Output the (X, Y) coordinate of the center of the cell containing the given text.  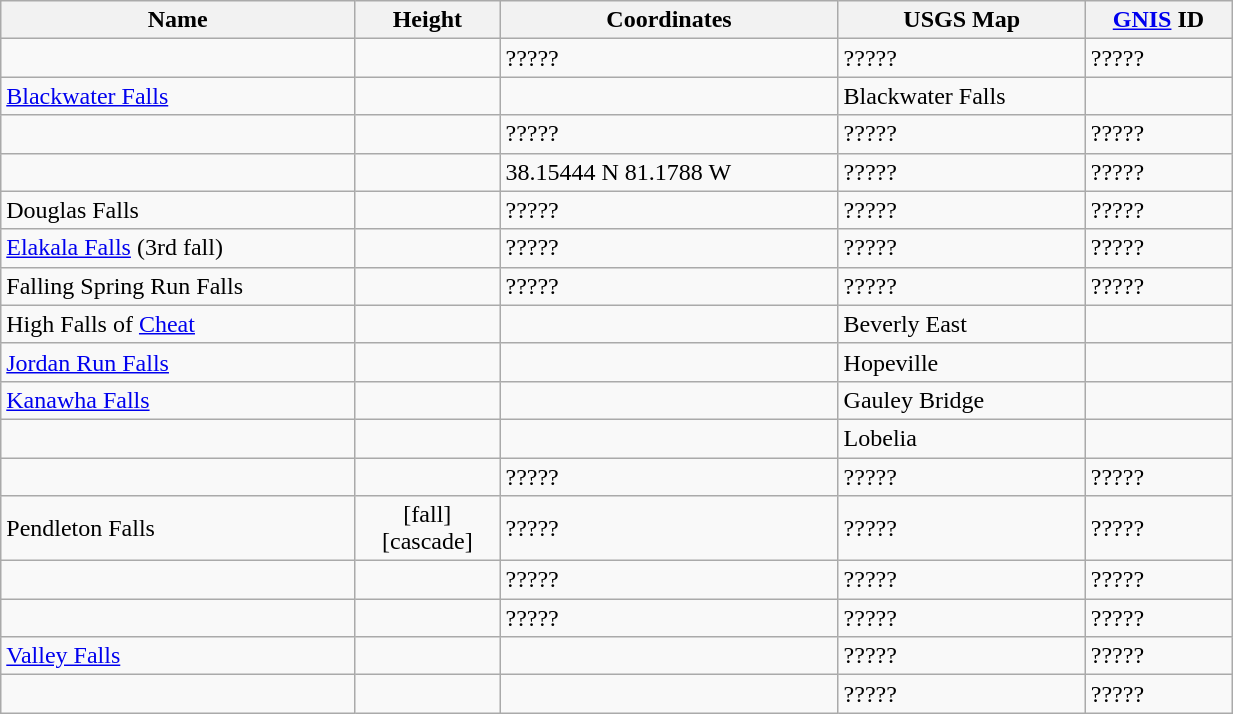
Falling Spring Run Falls (178, 286)
Name (178, 20)
GNIS ID (1158, 20)
Elakala Falls (3rd fall) (178, 248)
Kanawha Falls (178, 400)
Pendleton Falls (178, 528)
Douglas Falls (178, 210)
[fall] [cascade] (428, 528)
Valley Falls (178, 656)
38.15444 N 81.1788 W (669, 172)
Hopeville (962, 362)
Jordan Run Falls (178, 362)
Lobelia (962, 438)
Beverly East (962, 324)
Gauley Bridge (962, 400)
Coordinates (669, 20)
High Falls of Cheat (178, 324)
USGS Map (962, 20)
Height (428, 20)
